Output the (x, y) coordinate of the center of the cell containing the given text.  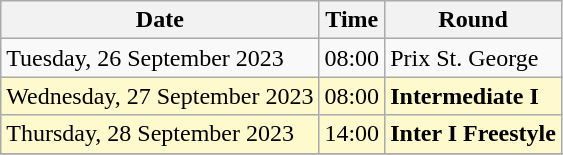
Intermediate I (474, 96)
Inter I Freestyle (474, 134)
Prix St. George (474, 58)
Wednesday, 27 September 2023 (160, 96)
Time (352, 20)
Tuesday, 26 September 2023 (160, 58)
Date (160, 20)
Round (474, 20)
Thursday, 28 September 2023 (160, 134)
14:00 (352, 134)
